Locate the cell with the specified text and output its (x, y) center coordinate. 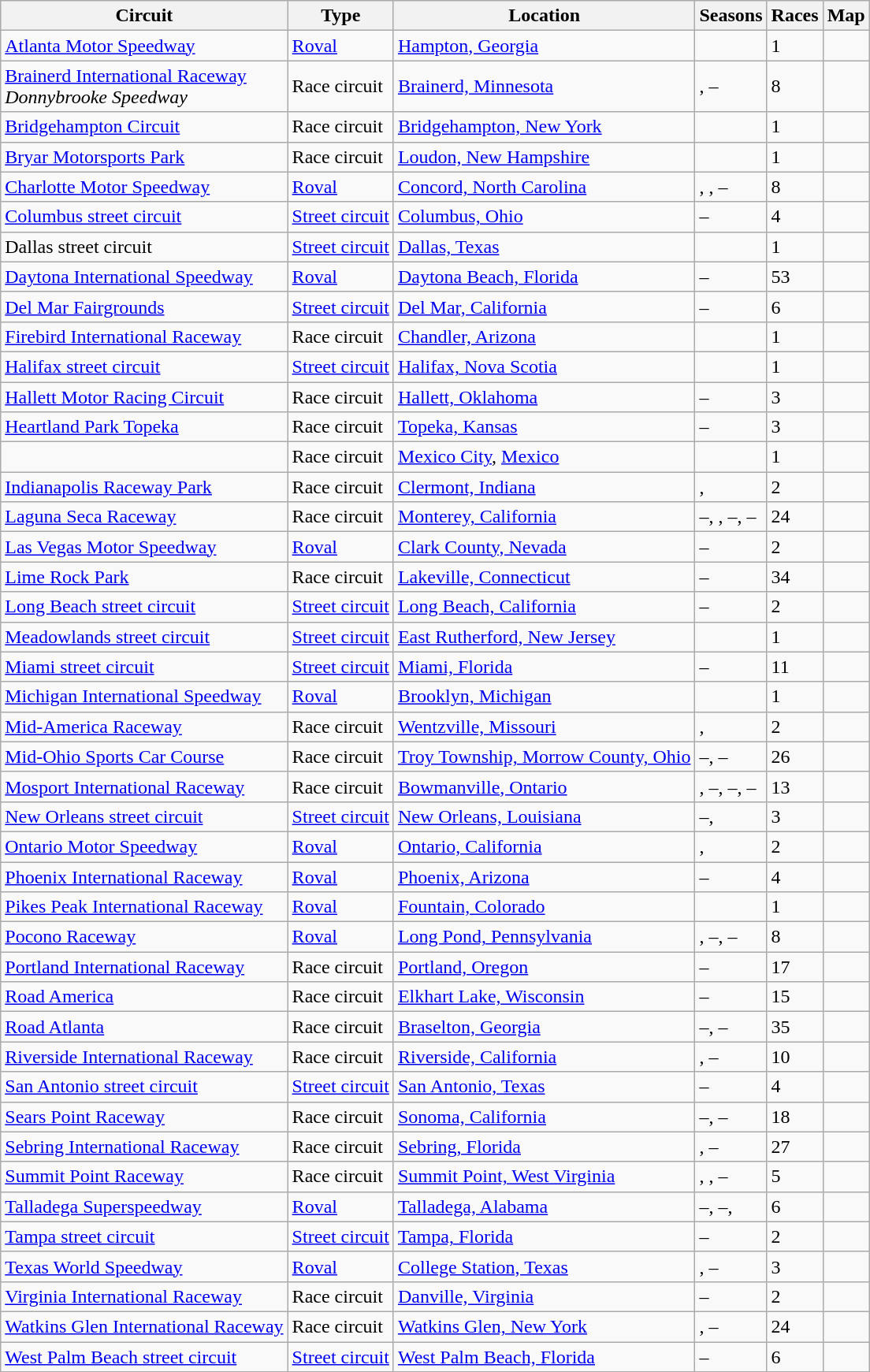
Daytona International Speedway (144, 277)
Bryar Motorsports Park (144, 157)
5 (794, 1177)
17 (794, 967)
Atlanta Motor Speedway (144, 46)
Columbus street circuit (144, 217)
Brainerd International RacewayDonnybrooke Speedway (144, 87)
Bowmanville, Ontario (544, 786)
Map (846, 16)
Clark County, Nevada (544, 547)
Ontario, California (544, 846)
13 (794, 786)
Hallett, Oklahoma (544, 396)
27 (794, 1147)
Sebring, Florida (544, 1147)
Topeka, Kansas (544, 427)
53 (794, 277)
Charlotte Motor Speedway (144, 187)
Summit Point, West Virginia (544, 1177)
35 (794, 1027)
Del Mar Fairgrounds (144, 307)
West Palm Beach, Florida (544, 1356)
Miami street circuit (144, 667)
Lakeville, Connecticut (544, 577)
Troy Township, Morrow County, Ohio (544, 757)
Meadowlands street circuit (144, 637)
Firebird International Raceway (144, 336)
College Station, Texas (544, 1266)
Mexico City, Mexico (544, 457)
–, , –, – (731, 517)
Mid-America Raceway (144, 727)
, –, –, – (731, 786)
Seasons (731, 16)
Type (340, 16)
Phoenix International Raceway (144, 877)
Michigan International Speedway (144, 697)
Brainerd, Minnesota (544, 87)
Braselton, Georgia (544, 1027)
Hampton, Georgia (544, 46)
Halifax street circuit (144, 366)
Ontario Motor Speedway (144, 846)
10 (794, 1057)
Races (794, 16)
West Palm Beach street circuit (144, 1356)
Fountain, Colorado (544, 907)
18 (794, 1117)
Monterey, California (544, 517)
Laguna Seca Raceway (144, 517)
Bridgehampton, New York (544, 127)
Columbus, Ohio (544, 217)
East Rutherford, New Jersey (544, 637)
–, (731, 816)
Indianapolis Raceway Park (144, 487)
Tampa street circuit (144, 1236)
Dallas, Texas (544, 247)
Mid-Ohio Sports Car Course (144, 757)
Del Mar, California (544, 307)
Sears Point Raceway (144, 1117)
Long Pond, Pennsylvania (544, 937)
Lime Rock Park (144, 577)
Summit Point Raceway (144, 1177)
Sonoma, California (544, 1117)
34 (794, 577)
Long Beach street circuit (144, 607)
Portland International Raceway (144, 967)
Miami, Florida (544, 667)
Watkins Glen International Raceway (144, 1326)
15 (794, 997)
San Antonio, Texas (544, 1087)
Long Beach, California (544, 607)
San Antonio street circuit (144, 1087)
Chandler, Arizona (544, 336)
Halifax, Nova Scotia (544, 366)
Concord, North Carolina (544, 187)
Portland, Oregon (544, 967)
Pikes Peak International Raceway (144, 907)
Riverside International Raceway (144, 1057)
Phoenix, Arizona (544, 877)
Heartland Park Topeka (144, 427)
Road America (144, 997)
Las Vegas Motor Speedway (144, 547)
Danville, Virginia (544, 1296)
, –, – (731, 937)
11 (794, 667)
Sebring International Raceway (144, 1147)
Elkhart Lake, Wisconsin (544, 997)
Daytona Beach, Florida (544, 277)
Road Atlanta (144, 1027)
Circuit (144, 16)
Hallett Motor Racing Circuit (144, 396)
Pocono Raceway (144, 937)
Talladega Superspeedway (144, 1207)
Watkins Glen, New York (544, 1326)
Dallas street circuit (144, 247)
Loudon, New Hampshire (544, 157)
Location (544, 16)
Brooklyn, Michigan (544, 697)
Texas World Speedway (144, 1266)
New Orleans, Louisiana (544, 816)
Clermont, Indiana (544, 487)
Talladega, Alabama (544, 1207)
26 (794, 757)
Bridgehampton Circuit (144, 127)
New Orleans street circuit (144, 816)
Riverside, California (544, 1057)
Tampa, Florida (544, 1236)
Wentzville, Missouri (544, 727)
Mosport International Raceway (144, 786)
–, –, (731, 1207)
Virginia International Raceway (144, 1296)
